Detect which cell encompasses the target text, then output its [X, Y] center coordinate. 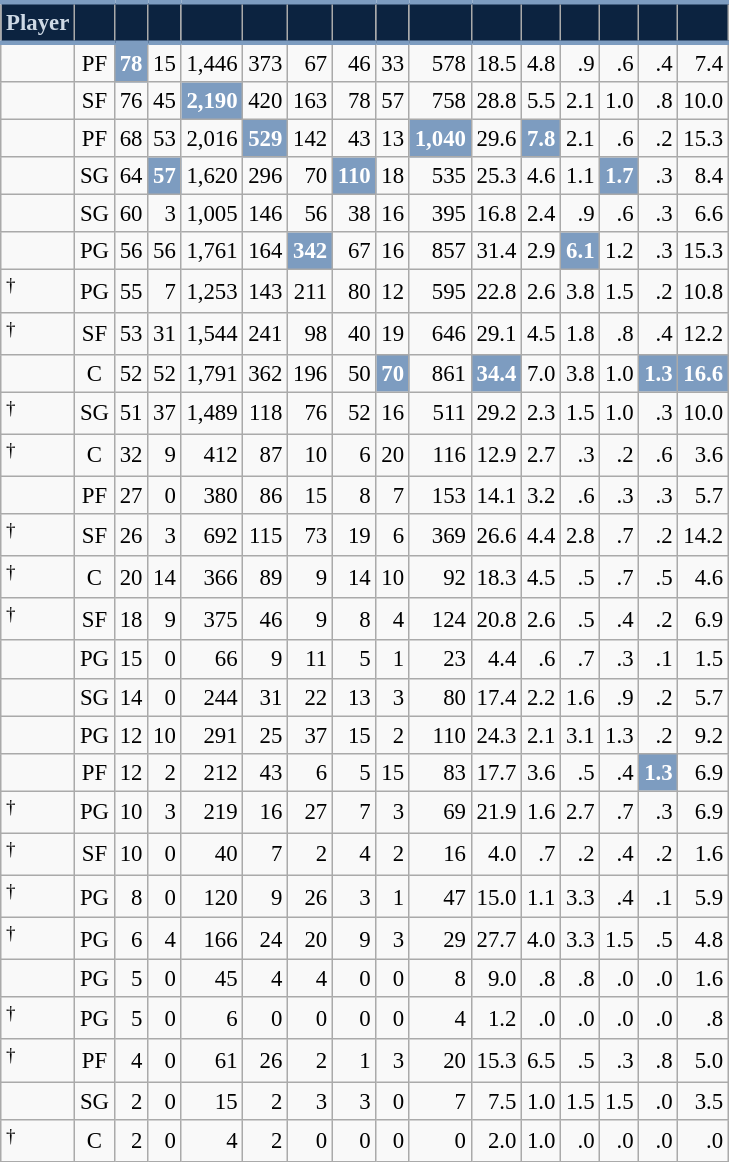
2.0 [496, 1140]
25 [266, 735]
219 [212, 812]
2,016 [212, 139]
92 [440, 577]
3.1 [580, 735]
212 [212, 772]
1,446 [212, 62]
118 [266, 413]
61 [212, 1061]
18.3 [496, 577]
50 [354, 373]
21.9 [496, 812]
1,253 [212, 291]
29 [440, 939]
1,791 [212, 373]
9.2 [703, 735]
2.3 [542, 413]
22.8 [496, 291]
2.4 [542, 214]
7.8 [542, 139]
241 [266, 333]
1,040 [440, 139]
55 [130, 291]
16.6 [703, 373]
535 [440, 176]
86 [266, 495]
120 [212, 896]
73 [310, 535]
646 [440, 333]
362 [266, 373]
28.8 [496, 101]
692 [212, 535]
153 [440, 495]
98 [310, 333]
366 [212, 577]
15.0 [496, 896]
758 [440, 101]
9.0 [496, 979]
7.5 [496, 1101]
2.9 [542, 251]
1,489 [212, 413]
395 [440, 214]
10.8 [703, 291]
14.2 [703, 535]
5.0 [703, 1061]
89 [266, 577]
1,544 [212, 333]
211 [310, 291]
12.9 [496, 455]
51 [130, 413]
1.7 [620, 176]
68 [130, 139]
16.8 [496, 214]
7.0 [542, 373]
38 [354, 214]
17.4 [496, 697]
66 [212, 660]
29.6 [496, 139]
116 [440, 455]
64 [130, 176]
420 [266, 101]
Player [38, 22]
87 [266, 455]
29.1 [496, 333]
291 [212, 735]
23 [440, 660]
375 [212, 619]
412 [212, 455]
33 [392, 62]
12.2 [703, 333]
6.1 [580, 251]
5.9 [703, 896]
196 [310, 373]
1.8 [580, 333]
124 [440, 619]
14.1 [496, 495]
861 [440, 373]
6.5 [542, 1061]
2.2 [542, 697]
11 [310, 660]
22 [310, 697]
26.6 [496, 535]
115 [266, 535]
3.5 [703, 1101]
17.7 [496, 772]
373 [266, 62]
29.2 [496, 413]
3.2 [542, 495]
143 [266, 291]
18.5 [496, 62]
24 [266, 939]
146 [266, 214]
342 [310, 251]
25.3 [496, 176]
83 [440, 772]
69 [440, 812]
32 [130, 455]
60 [130, 214]
163 [310, 101]
47 [440, 896]
27.7 [496, 939]
20.8 [496, 619]
244 [212, 697]
296 [266, 176]
5.5 [542, 101]
31.4 [496, 251]
2.8 [580, 535]
380 [212, 495]
578 [440, 62]
1,005 [212, 214]
24.3 [496, 735]
8.4 [703, 176]
529 [266, 139]
6.6 [703, 214]
1,761 [212, 251]
164 [266, 251]
34.4 [496, 373]
369 [440, 535]
857 [440, 251]
7.4 [703, 62]
595 [440, 291]
142 [310, 139]
166 [212, 939]
511 [440, 413]
1,620 [212, 176]
2,190 [212, 101]
